Capture the cell that displays the provided text and extract its (X, Y) central coordinate. 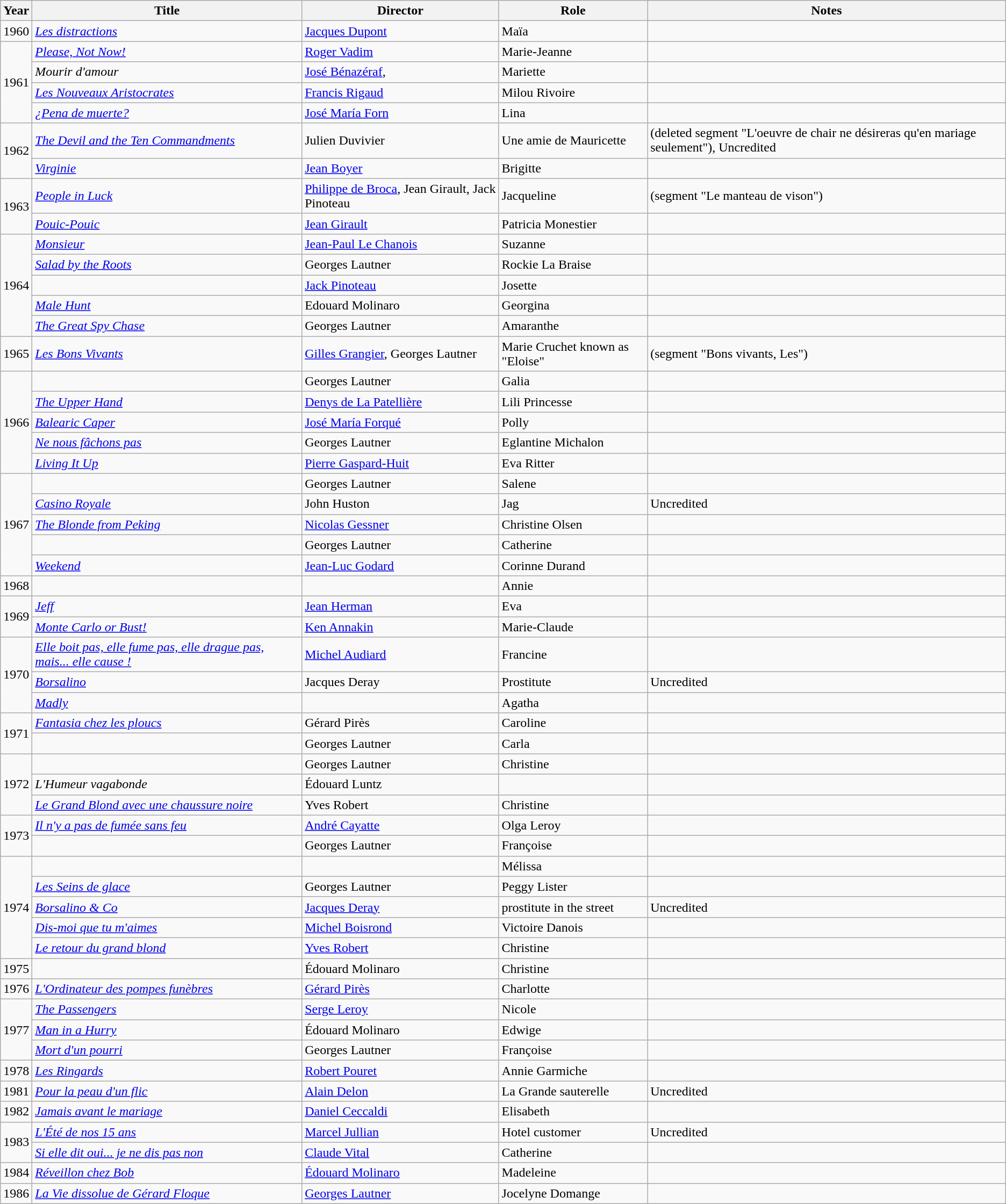
Patricia Monestier (573, 224)
Brigitte (573, 168)
Director (400, 11)
Les Nouveaux Aristocrates (167, 92)
Eglantine Michalon (573, 443)
1963 (16, 206)
Madeleine (573, 1173)
Jag (573, 504)
José Bénazéraf, (400, 72)
1972 (16, 784)
Claude Vital (400, 1152)
Jean Herman (400, 606)
Corinne Durand (573, 565)
Please, Not Now! (167, 52)
Ne nous fâchons pas (167, 443)
Title (167, 11)
Daniel Ceccaldi (400, 1112)
Agatha (573, 703)
Jamais avant le mariage (167, 1112)
Jean Girault (400, 224)
Carla (573, 744)
The Passengers (167, 1010)
Les Ringards (167, 1071)
Hotel customer (573, 1132)
Roger Vadim (400, 52)
Philippe de Broca, Jean Girault, Jack Pinoteau (400, 196)
Man in a Hurry (167, 1030)
Denys de La Patellière (400, 402)
1966 (16, 422)
Alain Delon (400, 1091)
José María Forqué (400, 422)
Male Hunt (167, 306)
Nicolas Gessner (400, 524)
Living It Up (167, 463)
Francis Rigaud (400, 92)
Caroline (573, 723)
Casino Royale (167, 504)
La Grande sauterelle (573, 1091)
Eva (573, 606)
Elle boit pas, elle fume pas, elle drague pas, mais... elle cause ! (167, 654)
The Blonde from Peking (167, 524)
Annie Garmiche (573, 1071)
1964 (16, 285)
L'Été de nos 15 ans (167, 1132)
Annie (573, 586)
1986 (16, 1193)
1960 (16, 31)
Julien Duvivier (400, 141)
The Upper Hand (167, 402)
Lili Princesse (573, 402)
Jean-Luc Godard (400, 565)
Ken Annakin (400, 627)
1967 (16, 524)
Galia (573, 381)
Prostitute (573, 682)
Eva Ritter (573, 463)
Monsieur (167, 244)
Une amie de Mauricette (573, 141)
prostitute in the street (573, 907)
Weekend (167, 565)
Mélissa (573, 866)
Notes (827, 11)
The Great Spy Chase (167, 326)
Jean Boyer (400, 168)
Jacqueline (573, 196)
L'Ordinateur des pompes funèbres (167, 989)
Suzanne (573, 244)
Serge Leroy (400, 1010)
1978 (16, 1071)
Francine (573, 654)
1969 (16, 616)
Réveillon chez Bob (167, 1173)
Maïa (573, 31)
Michel Boisrond (400, 927)
¿Pena de muerte? (167, 113)
(segment "Bons vivants, Les") (827, 354)
1965 (16, 354)
Jean-Paul Le Chanois (400, 244)
Josette (573, 285)
Victoire Danois (573, 927)
Fantasia chez les ploucs (167, 723)
Peggy Lister (573, 886)
Year (16, 11)
Jeff (167, 606)
1981 (16, 1091)
Michel Audiard (400, 654)
1982 (16, 1112)
Si elle dit oui... je ne dis pas non (167, 1152)
1970 (16, 675)
Édouard Luntz (400, 784)
Marie-Claude (573, 627)
Rockie La Braise (573, 264)
Borsalino (167, 682)
Marcel Jullian (400, 1132)
L'Humeur vagabonde (167, 784)
Salene (573, 484)
Pierre Gaspard-Huit (400, 463)
Elisabeth (573, 1112)
Jocelyne Domange (573, 1193)
1962 (16, 150)
Virginie (167, 168)
Edwige (573, 1030)
Mariette (573, 72)
1975 (16, 969)
1973 (16, 835)
Edouard Molinaro (400, 306)
1976 (16, 989)
Madly (167, 703)
1983 (16, 1142)
1961 (16, 82)
La Vie dissolue de Gérard Floque (167, 1193)
John Huston (400, 504)
Marie Cruchet known as "Eloise" (573, 354)
Role (573, 11)
José María Forn (400, 113)
Monte Carlo or Bust! (167, 627)
Il n'y a pas de fumée sans feu (167, 825)
Pouic-Pouic (167, 224)
Mourir d'amour (167, 72)
Amaranthe (573, 326)
Le Grand Blond avec une chaussure noire (167, 805)
Pour la peau d'un flic (167, 1091)
1984 (16, 1173)
(deleted segment "L'oeuvre de chair ne désireras qu'en mariage seulement"), Uncredited (827, 141)
Les distractions (167, 31)
Jacques Dupont (400, 31)
The Devil and the Ten Commandments (167, 141)
1974 (16, 907)
Jack Pinoteau (400, 285)
(segment "Le manteau de vison") (827, 196)
1977 (16, 1030)
1971 (16, 733)
Georgina (573, 306)
Les Bons Vivants (167, 354)
Salad by the Roots (167, 264)
Balearic Caper (167, 422)
Lina (573, 113)
People in Luck (167, 196)
Nicole (573, 1010)
Milou Rivoire (573, 92)
Polly (573, 422)
Charlotte (573, 989)
Christine Olsen (573, 524)
Borsalino & Co (167, 907)
Mort d'un pourri (167, 1050)
Marie-Jeanne (573, 52)
Gilles Grangier, Georges Lautner (400, 354)
Les Seins de glace (167, 886)
André Cayatte (400, 825)
Robert Pouret (400, 1071)
1968 (16, 586)
Dis-moi que tu m'aimes (167, 927)
Le retour du grand blond (167, 948)
Olga Leroy (573, 825)
